Provide the (x, y) coordinate of the cell's center where the given text is located.  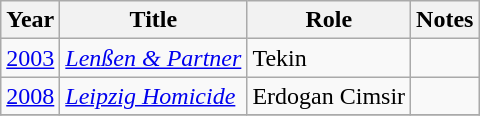
Title (154, 20)
Lenßen & Partner (154, 58)
Notes (445, 20)
Year (30, 20)
2008 (30, 96)
Leipzig Homicide (154, 96)
Erdogan Cimsir (329, 96)
Tekin (329, 58)
2003 (30, 58)
Role (329, 20)
